Determine the (x, y) coordinate at the center of the cell enclosing the given text.  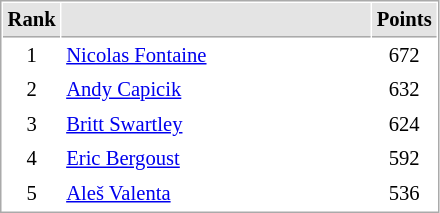
Rank (32, 20)
624 (404, 124)
3 (32, 124)
592 (404, 158)
536 (404, 194)
Nicolas Fontaine (216, 56)
2 (32, 90)
1 (32, 56)
Eric Bergoust (216, 158)
672 (404, 56)
632 (404, 90)
4 (32, 158)
Britt Swartley (216, 124)
Points (404, 20)
5 (32, 194)
Aleš Valenta (216, 194)
Andy Capicik (216, 90)
